Output the (x, y) coordinate of the center of the cell containing the given text.  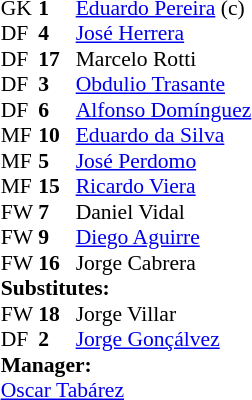
2 (57, 339)
Eduardo da Silva (164, 135)
17 (57, 59)
Marcelo Rotti (164, 59)
José Perdomo (164, 161)
Substitutes: (126, 289)
Daniel Vidal (164, 212)
10 (57, 135)
7 (57, 212)
Diego Aguirre (164, 237)
16 (57, 263)
Jorge Cabrera (164, 263)
Obdulio Trasante (164, 85)
5 (57, 161)
6 (57, 110)
José Herrera (164, 33)
3 (57, 85)
Jorge Villar (164, 314)
4 (57, 33)
Manager: (126, 365)
15 (57, 187)
Alfonso Domínguez (164, 110)
Jorge Gonçálvez (164, 339)
Ricardo Viera (164, 187)
18 (57, 314)
9 (57, 237)
